Detect which cell encompasses the target text, then output its (x, y) center coordinate. 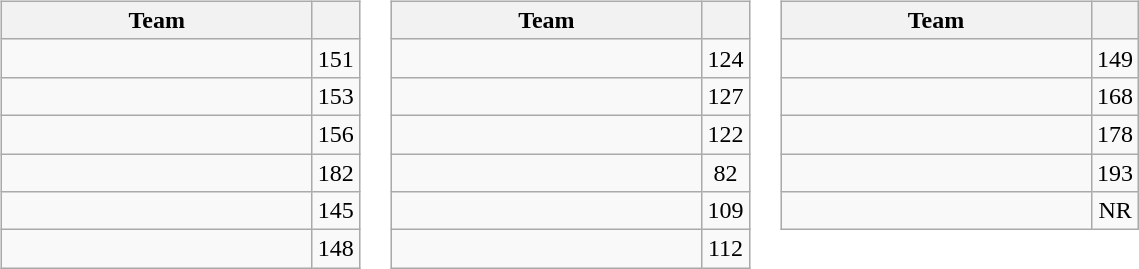
193 (1116, 173)
112 (726, 249)
168 (1116, 96)
178 (1116, 134)
149 (1116, 58)
122 (726, 134)
NR (1116, 211)
127 (726, 96)
145 (336, 211)
182 (336, 173)
156 (336, 134)
82 (726, 173)
124 (726, 58)
109 (726, 211)
151 (336, 58)
148 (336, 249)
153 (336, 96)
